Detect which cell encompasses the target text, then output its (X, Y) center coordinate. 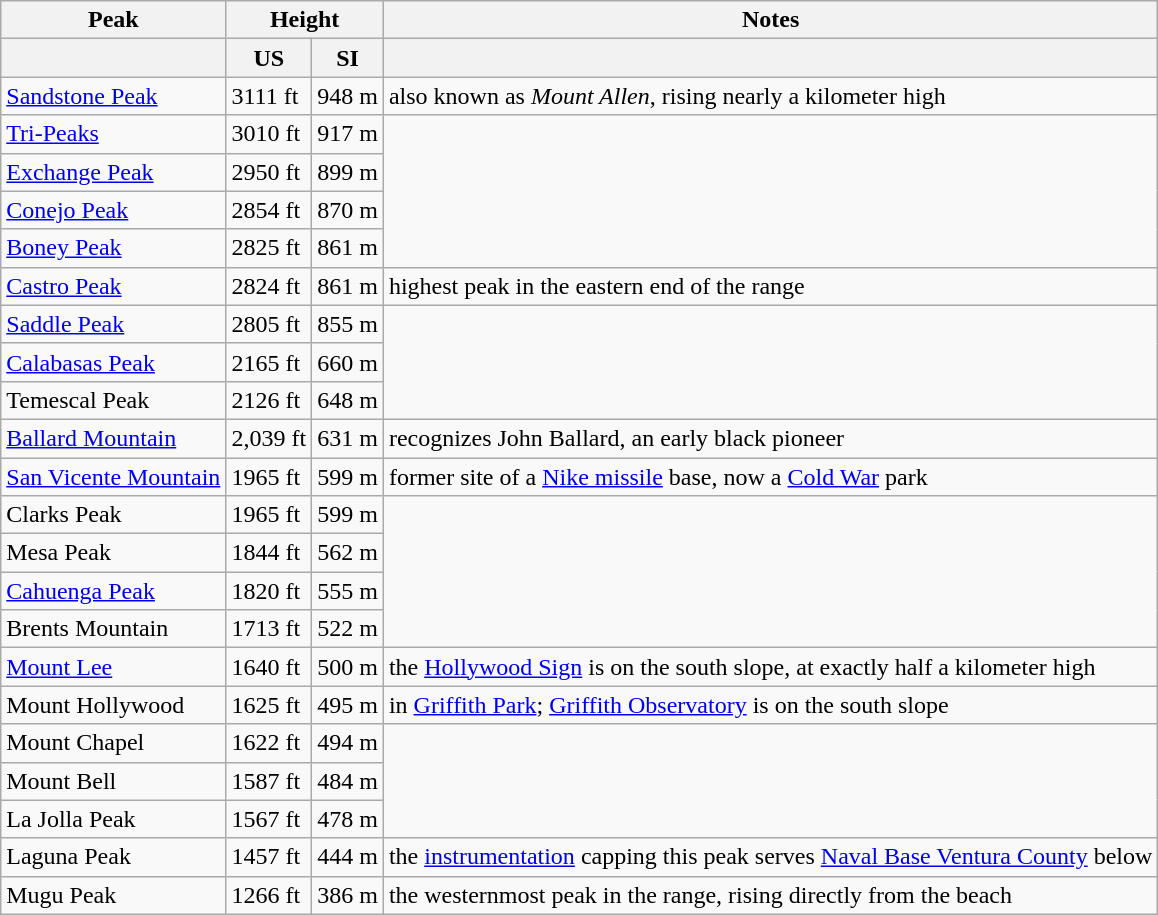
Mesa Peak (114, 553)
2854 ft (269, 210)
Temescal Peak (114, 400)
Peak (114, 20)
495 m (348, 705)
948 m (348, 96)
the instrumentation capping this peak serves Naval Base Ventura County below (770, 857)
870 m (348, 210)
Calabasas Peak (114, 362)
2126 ft (269, 400)
484 m (348, 781)
631 m (348, 438)
the Hollywood Sign is on the south slope, at exactly half a kilometer high (770, 667)
500 m (348, 667)
1820 ft (269, 591)
899 m (348, 172)
Sandstone Peak (114, 96)
855 m (348, 324)
Mount Hollywood (114, 705)
San Vicente Mountain (114, 477)
in Griffith Park; Griffith Observatory is on the south slope (770, 705)
former site of a Nike missile base, now a Cold War park (770, 477)
Clarks Peak (114, 515)
the westernmost peak in the range, rising directly from the beach (770, 895)
648 m (348, 400)
660 m (348, 362)
478 m (348, 819)
Mount Bell (114, 781)
444 m (348, 857)
494 m (348, 743)
recognizes John Ballard, an early black pioneer (770, 438)
555 m (348, 591)
Castro Peak (114, 286)
Height (304, 20)
Tri-Peaks (114, 134)
2824 ft (269, 286)
Notes (770, 20)
US (269, 58)
Exchange Peak (114, 172)
Cahuenga Peak (114, 591)
562 m (348, 553)
2805 ft (269, 324)
Laguna Peak (114, 857)
3010 ft (269, 134)
917 m (348, 134)
2,039 ft (269, 438)
Conejo Peak (114, 210)
2825 ft (269, 248)
Saddle Peak (114, 324)
also known as Mount Allen, rising nearly a kilometer high (770, 96)
Brents Mountain (114, 629)
1713 ft (269, 629)
Ballard Mountain (114, 438)
2165 ft (269, 362)
SI (348, 58)
highest peak in the eastern end of the range (770, 286)
2950 ft (269, 172)
Boney Peak (114, 248)
1625 ft (269, 705)
1266 ft (269, 895)
Mugu Peak (114, 895)
3111 ft (269, 96)
522 m (348, 629)
Mount Chapel (114, 743)
1640 ft (269, 667)
1567 ft (269, 819)
Mount Lee (114, 667)
386 m (348, 895)
1587 ft (269, 781)
1622 ft (269, 743)
1457 ft (269, 857)
1844 ft (269, 553)
La Jolla Peak (114, 819)
